Provide the (X, Y) coordinate of the cell's center where the given text is located.  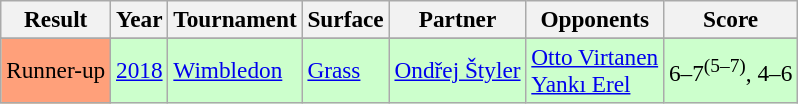
Year (140, 19)
Opponents (595, 19)
Runner-up (56, 70)
Result (56, 19)
Tournament (235, 19)
Score (731, 19)
6–7(5–7), 4–6 (731, 70)
Surface (346, 19)
Otto Virtanen Yankı Erel (595, 70)
Ondřej Štyler (458, 70)
Grass (346, 70)
Wimbledon (235, 70)
2018 (140, 70)
Partner (458, 19)
